Capture the cell that displays the provided text and extract its (X, Y) central coordinate. 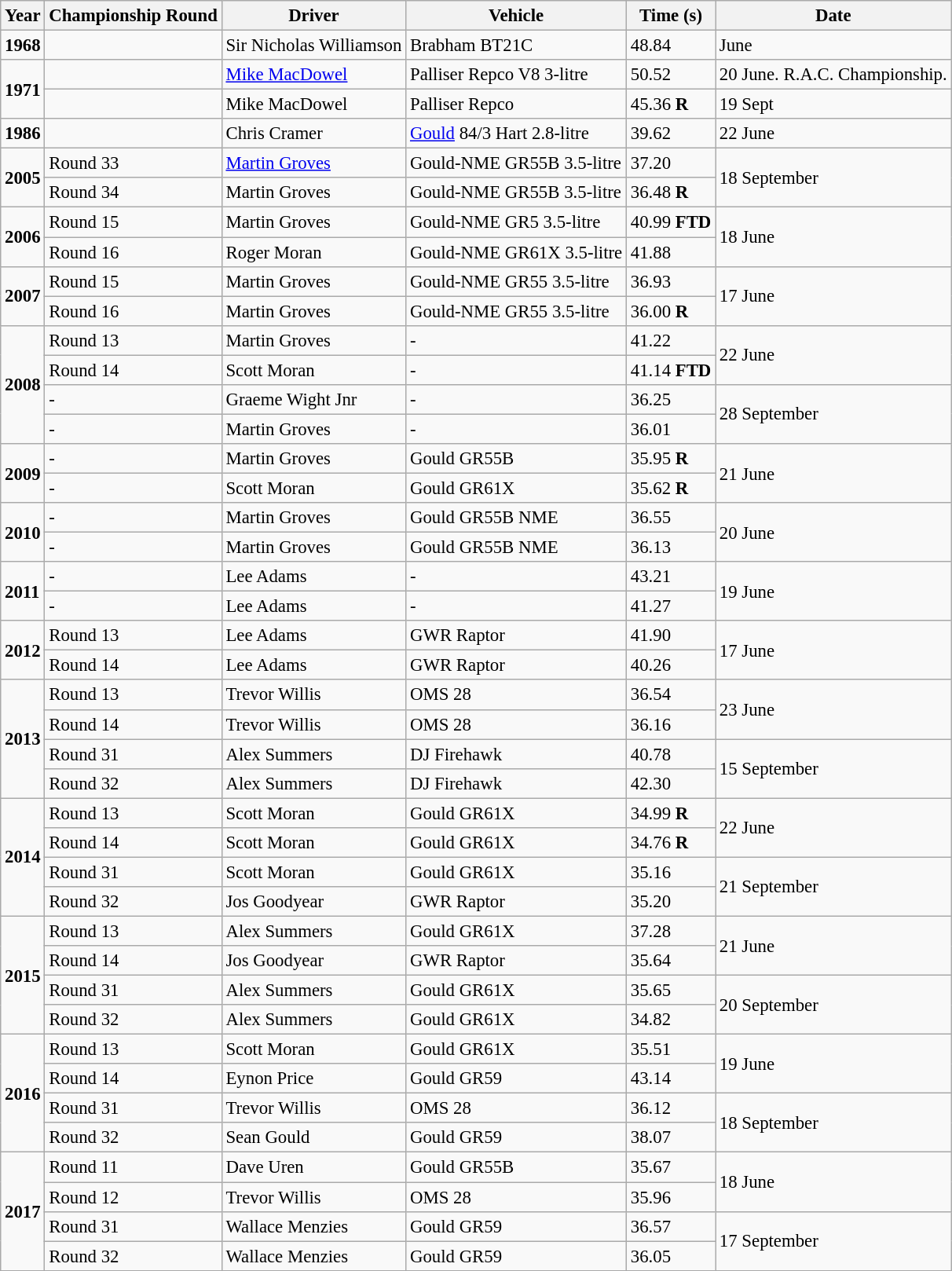
1971 (23, 90)
2010 (23, 533)
Round 12 (134, 1197)
Driver (314, 16)
1968 (23, 46)
35.62 R (671, 488)
36.00 R (671, 311)
Gould 84/3 Hart 2.8-litre (517, 134)
41.90 (671, 635)
17 September (833, 1241)
2016 (23, 1093)
34.82 (671, 1020)
2017 (23, 1211)
37.20 (671, 163)
34.99 R (671, 813)
Gould-NME GR5 3.5-litre (517, 222)
2015 (23, 975)
Championship Round (134, 16)
1986 (23, 134)
2008 (23, 384)
35.51 (671, 1049)
Round 11 (134, 1167)
23 June (833, 710)
34.76 R (671, 843)
Palliser Repco V8 3-litre (517, 75)
15 September (833, 768)
36.01 (671, 429)
36.25 (671, 400)
40.99 FTD (671, 222)
Round 33 (134, 163)
36.55 (671, 518)
36.93 (671, 281)
19 Sept (833, 104)
2005 (23, 178)
2011 (23, 591)
Year (23, 16)
Sir Nicholas Williamson (314, 46)
Chris Cramer (314, 134)
41.22 (671, 340)
2012 (23, 650)
Sean Gould (314, 1138)
Vehicle (517, 16)
Gould-NME GR61X 3.5-litre (517, 252)
48.84 (671, 46)
35.96 (671, 1197)
2014 (23, 857)
36.16 (671, 724)
21 September (833, 886)
2009 (23, 473)
37.28 (671, 931)
43.14 (671, 1079)
Eynon Price (314, 1079)
43.21 (671, 577)
Palliser Repco (517, 104)
June (833, 46)
40.78 (671, 754)
36.12 (671, 1108)
Graeme Wight Jnr (314, 400)
39.62 (671, 134)
Time (s) (671, 16)
20 June (833, 533)
35.65 (671, 991)
36.57 (671, 1226)
42.30 (671, 783)
2007 (23, 295)
35.95 R (671, 459)
38.07 (671, 1138)
36.13 (671, 548)
35.20 (671, 902)
20 September (833, 1005)
28 September (833, 415)
36.48 R (671, 192)
2013 (23, 739)
20 June. R.A.C. Championship. (833, 75)
Dave Uren (314, 1167)
35.67 (671, 1167)
Roger Moran (314, 252)
41.27 (671, 606)
40.26 (671, 665)
41.14 FTD (671, 370)
2006 (23, 237)
36.54 (671, 695)
50.52 (671, 75)
35.64 (671, 961)
36.05 (671, 1256)
Date (833, 16)
Brabham BT21C (517, 46)
35.16 (671, 872)
41.88 (671, 252)
45.36 R (671, 104)
Round 34 (134, 192)
